From the cell containing the given text, extract its center point as (x, y) coordinate. 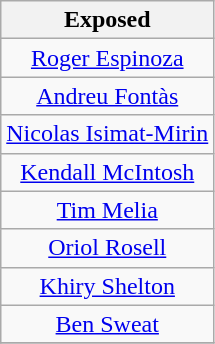
Tim Melia (108, 210)
Khiry Shelton (108, 286)
Ben Sweat (108, 324)
Exposed (108, 20)
Oriol Rosell (108, 248)
Roger Espinoza (108, 58)
Andreu Fontàs (108, 96)
Nicolas Isimat-Mirin (108, 134)
Kendall McIntosh (108, 172)
